Locate the cell with the specified text and output its [X, Y] center coordinate. 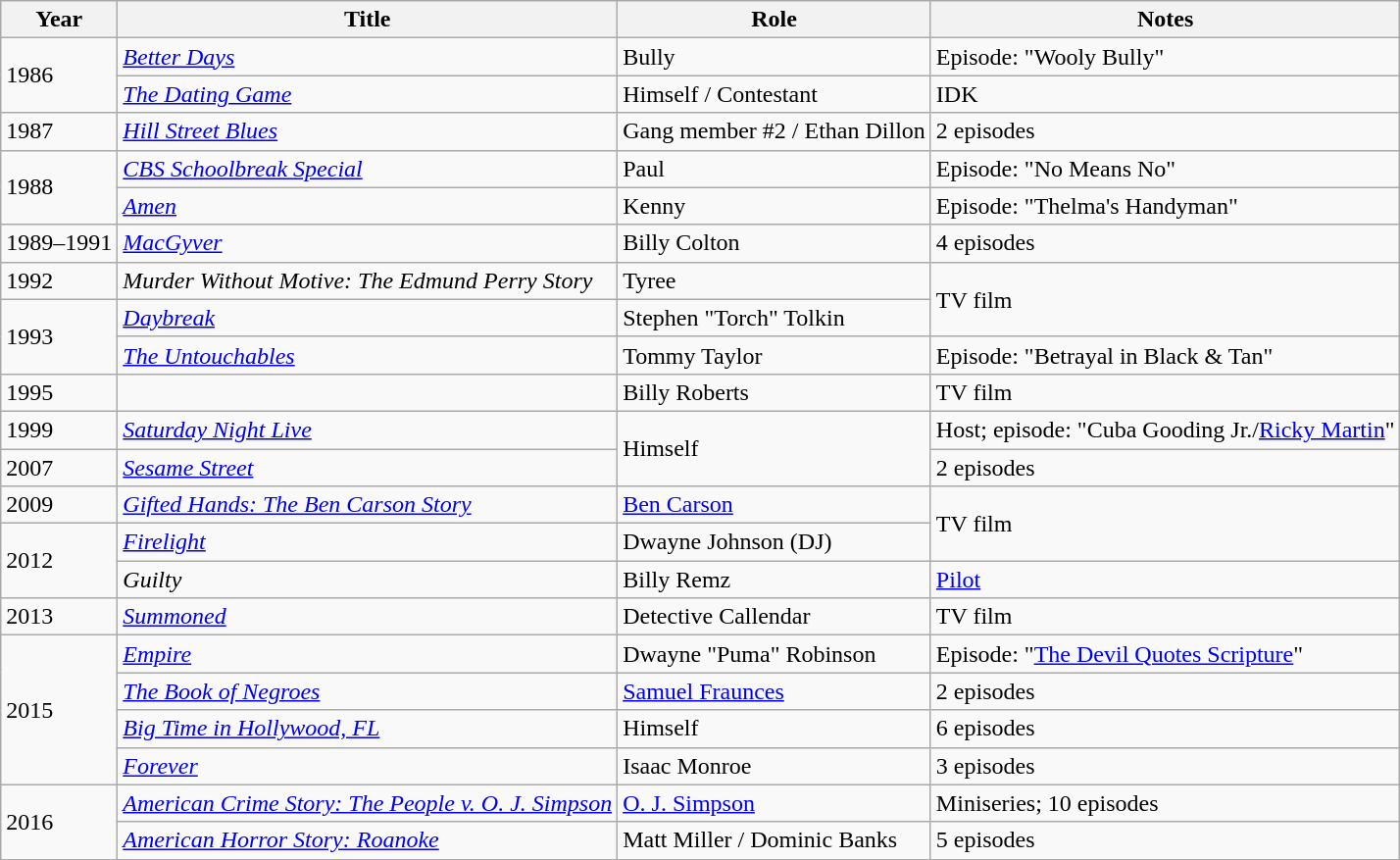
CBS Schoolbreak Special [368, 169]
Dwayne "Puma" Robinson [775, 654]
Paul [775, 169]
Notes [1165, 20]
Detective Callendar [775, 617]
Hill Street Blues [368, 131]
Role [775, 20]
2009 [59, 505]
Gang member #2 / Ethan Dillon [775, 131]
Guilty [368, 580]
Saturday Night Live [368, 430]
3 episodes [1165, 766]
Sesame Street [368, 468]
Dwayne Johnson (DJ) [775, 542]
Matt Miller / Dominic Banks [775, 840]
MacGyver [368, 243]
Episode: "The Devil Quotes Scripture" [1165, 654]
Daybreak [368, 318]
O. J. Simpson [775, 803]
Samuel Fraunces [775, 691]
1986 [59, 76]
1995 [59, 392]
Miniseries; 10 episodes [1165, 803]
Billy Roberts [775, 392]
2012 [59, 561]
Better Days [368, 57]
Episode: "Wooly Bully" [1165, 57]
American Horror Story: Roanoke [368, 840]
1989–1991 [59, 243]
Firelight [368, 542]
2013 [59, 617]
2016 [59, 822]
Episode: "Betrayal in Black & Tan" [1165, 355]
American Crime Story: The People v. O. J. Simpson [368, 803]
Forever [368, 766]
IDK [1165, 94]
Tommy Taylor [775, 355]
6 episodes [1165, 729]
Billy Colton [775, 243]
Stephen "Torch" Tolkin [775, 318]
Host; episode: "Cuba Gooding Jr./Ricky Martin" [1165, 430]
Pilot [1165, 580]
5 episodes [1165, 840]
Big Time in Hollywood, FL [368, 729]
Title [368, 20]
Empire [368, 654]
Murder Without Motive: The Edmund Perry Story [368, 280]
The Book of Negroes [368, 691]
The Untouchables [368, 355]
Billy Remz [775, 580]
1993 [59, 336]
2007 [59, 468]
Tyree [775, 280]
1999 [59, 430]
Isaac Monroe [775, 766]
Episode: "No Means No" [1165, 169]
The Dating Game [368, 94]
Year [59, 20]
2015 [59, 710]
Gifted Hands: The Ben Carson Story [368, 505]
Episode: "Thelma's Handyman" [1165, 206]
Bully [775, 57]
1992 [59, 280]
1988 [59, 187]
Himself / Contestant [775, 94]
1987 [59, 131]
Ben Carson [775, 505]
Kenny [775, 206]
Amen [368, 206]
4 episodes [1165, 243]
Summoned [368, 617]
